Scan for the cell matching the given text and deliver its [x, y] coordinate at center. 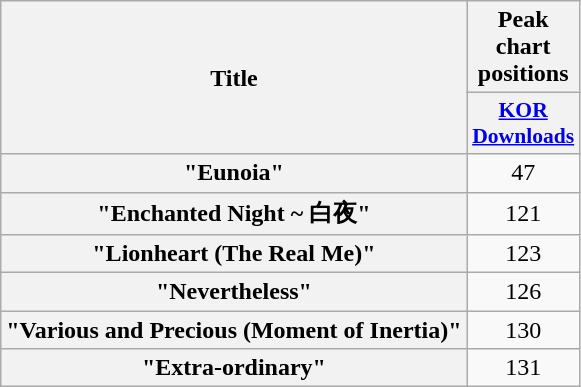
47 [523, 173]
"Eunoia" [234, 173]
131 [523, 368]
"Enchanted Night ~ 白夜" [234, 214]
123 [523, 254]
"Extra-ordinary" [234, 368]
Title [234, 78]
"Lionheart (The Real Me)" [234, 254]
130 [523, 330]
126 [523, 292]
"Various and Precious (Moment of Inertia)" [234, 330]
KOR Downloads [523, 124]
121 [523, 214]
Peak chart positions [523, 47]
"Nevertheless" [234, 292]
